Capture the cell that displays the provided text and extract its [x, y] central coordinate. 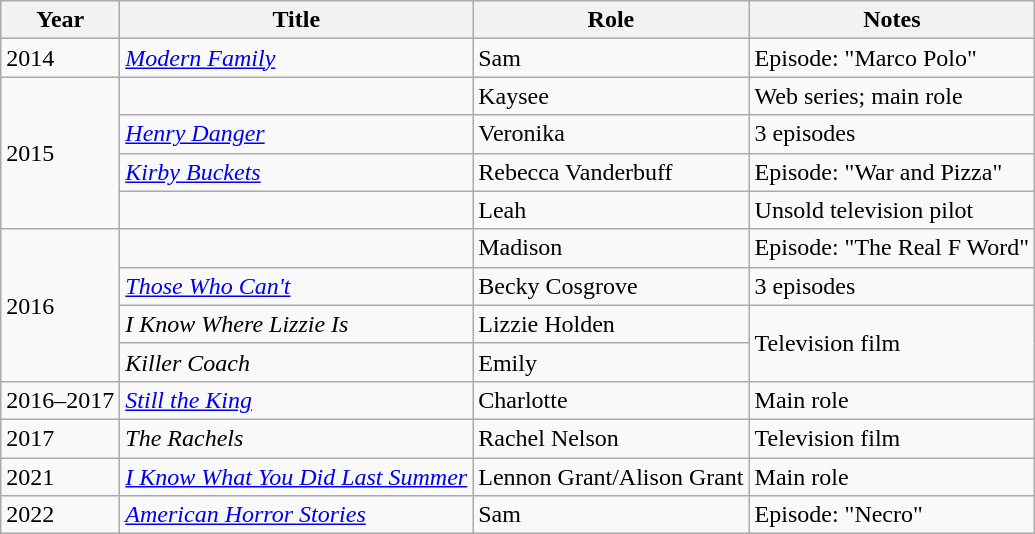
2021 [60, 477]
Episode: "War and Pizza" [892, 172]
Episode: "Marco Polo" [892, 58]
I Know Where Lizzie Is [296, 324]
Rachel Nelson [611, 438]
Episode: "Necro" [892, 515]
Year [60, 20]
Henry Danger [296, 134]
2016–2017 [60, 400]
Leah [611, 210]
Killer Coach [296, 362]
Those Who Can't [296, 286]
I Know What You Did Last Summer [296, 477]
2017 [60, 438]
Episode: "The Real F Word" [892, 248]
American Horror Stories [296, 515]
Lizzie Holden [611, 324]
Web series; main role [892, 96]
Title [296, 20]
Kaysee [611, 96]
Madison [611, 248]
The Rachels [296, 438]
Still the King [296, 400]
2014 [60, 58]
Unsold television pilot [892, 210]
Lennon Grant/Alison Grant [611, 477]
2016 [60, 305]
Role [611, 20]
Veronika [611, 134]
2015 [60, 153]
2022 [60, 515]
Becky Cosgrove [611, 286]
Rebecca Vanderbuff [611, 172]
Modern Family [296, 58]
Notes [892, 20]
Charlotte [611, 400]
Emily [611, 362]
Kirby Buckets [296, 172]
